Locate the cell with the specified text and output its [x, y] center coordinate. 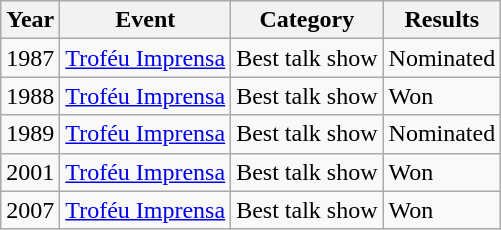
2001 [30, 172]
1988 [30, 96]
1989 [30, 134]
2007 [30, 210]
Category [307, 20]
1987 [30, 58]
Results [442, 20]
Event [146, 20]
Year [30, 20]
